Scan for the cell matching the given text and deliver its [x, y] coordinate at center. 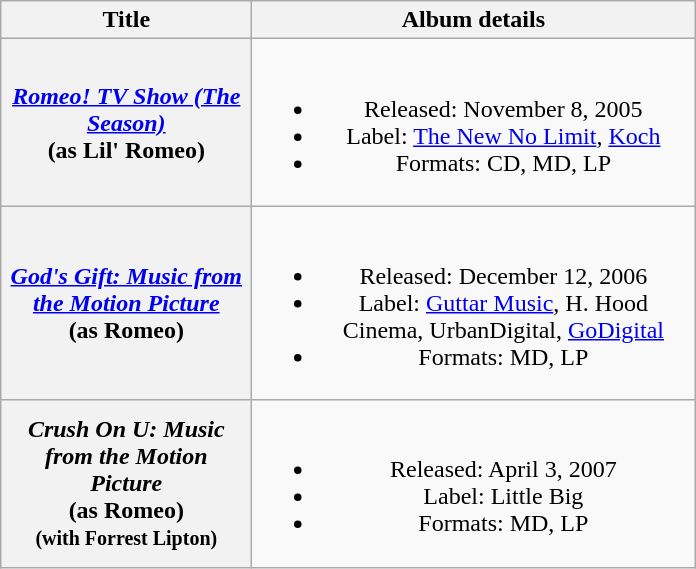
Title [126, 20]
Romeo! TV Show (The Season) (as Lil' Romeo) [126, 122]
Crush On U: Music from the Motion Picture (as Romeo)(with Forrest Lipton) [126, 484]
Album details [474, 20]
Released: December 12, 2006Label: Guttar Music, H. Hood Cinema, UrbanDigital, GoDigitalFormats: MD, LP [474, 303]
God's Gift: Music from the Motion Picture (as Romeo) [126, 303]
Released: April 3, 2007Label: Little BigFormats: MD, LP [474, 484]
Released: November 8, 2005Label: The New No Limit, KochFormats: CD, MD, LP [474, 122]
